Scan for the cell matching the given text and deliver its (x, y) coordinate at center. 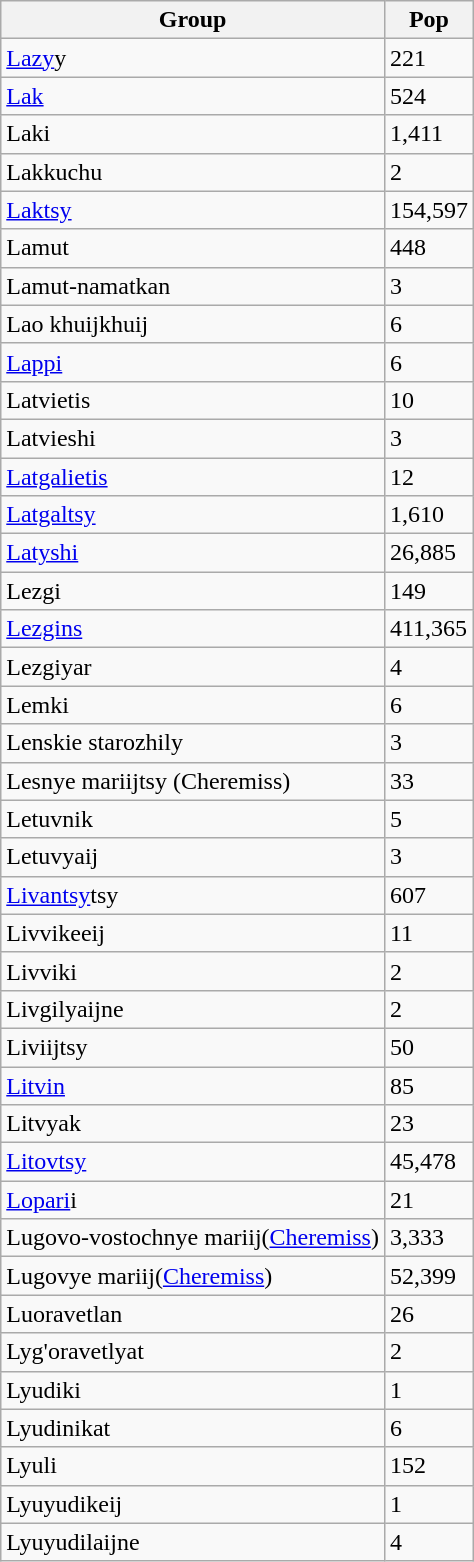
26,885 (428, 553)
Lakkuchu (193, 172)
Lamut (193, 248)
Lezgi (193, 591)
50 (428, 1047)
Lyudinikat (193, 1428)
Lyuyudilaijne (193, 1542)
Latyshi (193, 553)
1,610 (428, 515)
221 (428, 58)
Letuvyaij (193, 857)
3,333 (428, 1238)
Litvyak (193, 1124)
Latgaltsy (193, 515)
Livgilyaijne (193, 1009)
Lyuyudikeij (193, 1504)
52,399 (428, 1276)
Letuvnik (193, 819)
Lyuli (193, 1466)
Pop (428, 20)
12 (428, 477)
85 (428, 1085)
Lazyy (193, 58)
Lyudiki (193, 1390)
45,478 (428, 1162)
Livantsytsy (193, 895)
21 (428, 1200)
Latvietis (193, 400)
Livviki (193, 971)
33 (428, 781)
26 (428, 1314)
Latgalietis (193, 477)
Lyg'oravetlyat (193, 1352)
Lenskie starozhily (193, 743)
Lemki (193, 705)
Litovtsy (193, 1162)
10 (428, 400)
Lao khuijkhuij (193, 324)
Laktsy (193, 210)
Lak (193, 96)
1,411 (428, 134)
Lugovo-vostochnye mariij(Cheremiss) (193, 1238)
411,365 (428, 629)
Laki (193, 134)
23 (428, 1124)
Livvikeeij (193, 933)
152 (428, 1466)
Loparii (193, 1200)
149 (428, 591)
Lugovye mariij(Cheremiss) (193, 1276)
Lappi (193, 362)
524 (428, 96)
Lesnye mariijtsy (Cheremiss) (193, 781)
154,597 (428, 210)
448 (428, 248)
Lezgiyar (193, 667)
607 (428, 895)
Luoravetlan (193, 1314)
Latvieshi (193, 438)
Group (193, 20)
5 (428, 819)
11 (428, 933)
Litvin (193, 1085)
Liviijtsy (193, 1047)
Lezgins (193, 629)
Lamut-namatkan (193, 286)
